Return (X, Y) of the center of cell containing provided text 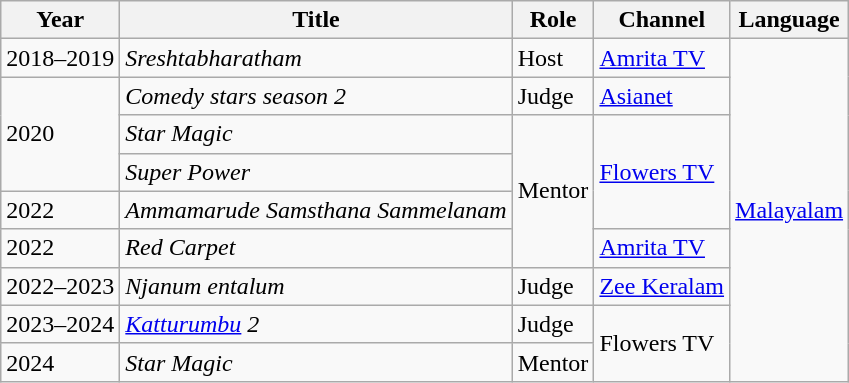
Channel (662, 20)
Language (790, 20)
Red Carpet (316, 248)
Sreshtabharatham (316, 58)
2024 (60, 362)
Title (316, 20)
Host (553, 58)
Super Power (316, 172)
2018–2019 (60, 58)
Zee Keralam (662, 286)
Comedy stars season 2 (316, 96)
Katturumbu 2 (316, 324)
Asianet (662, 96)
Role (553, 20)
2020 (60, 134)
Malayalam (790, 210)
2023–2024 (60, 324)
Ammamarude Samsthana Sammelanam (316, 210)
Year (60, 20)
Njanum entalum (316, 286)
2022–2023 (60, 286)
